Return the (x, y) coordinate for the center point of the cell that contains the specified text.  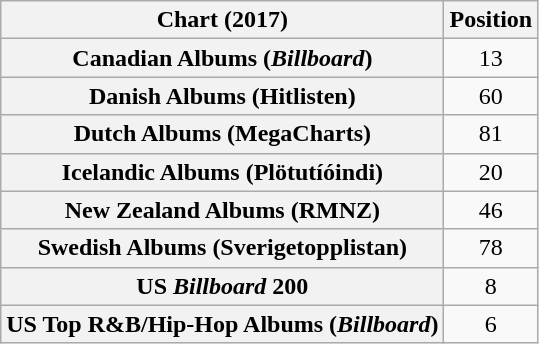
81 (491, 134)
New Zealand Albums (RMNZ) (222, 210)
60 (491, 96)
46 (491, 210)
Danish Albums (Hitlisten) (222, 96)
8 (491, 286)
6 (491, 324)
Chart (2017) (222, 20)
20 (491, 172)
Swedish Albums (Sverigetopplistan) (222, 248)
Canadian Albums (Billboard) (222, 58)
Dutch Albums (MegaCharts) (222, 134)
US Top R&B/Hip-Hop Albums (Billboard) (222, 324)
US Billboard 200 (222, 286)
78 (491, 248)
Position (491, 20)
Icelandic Albums (Plötutíóindi) (222, 172)
13 (491, 58)
